Locate the cell with the specified text and output its [X, Y] center coordinate. 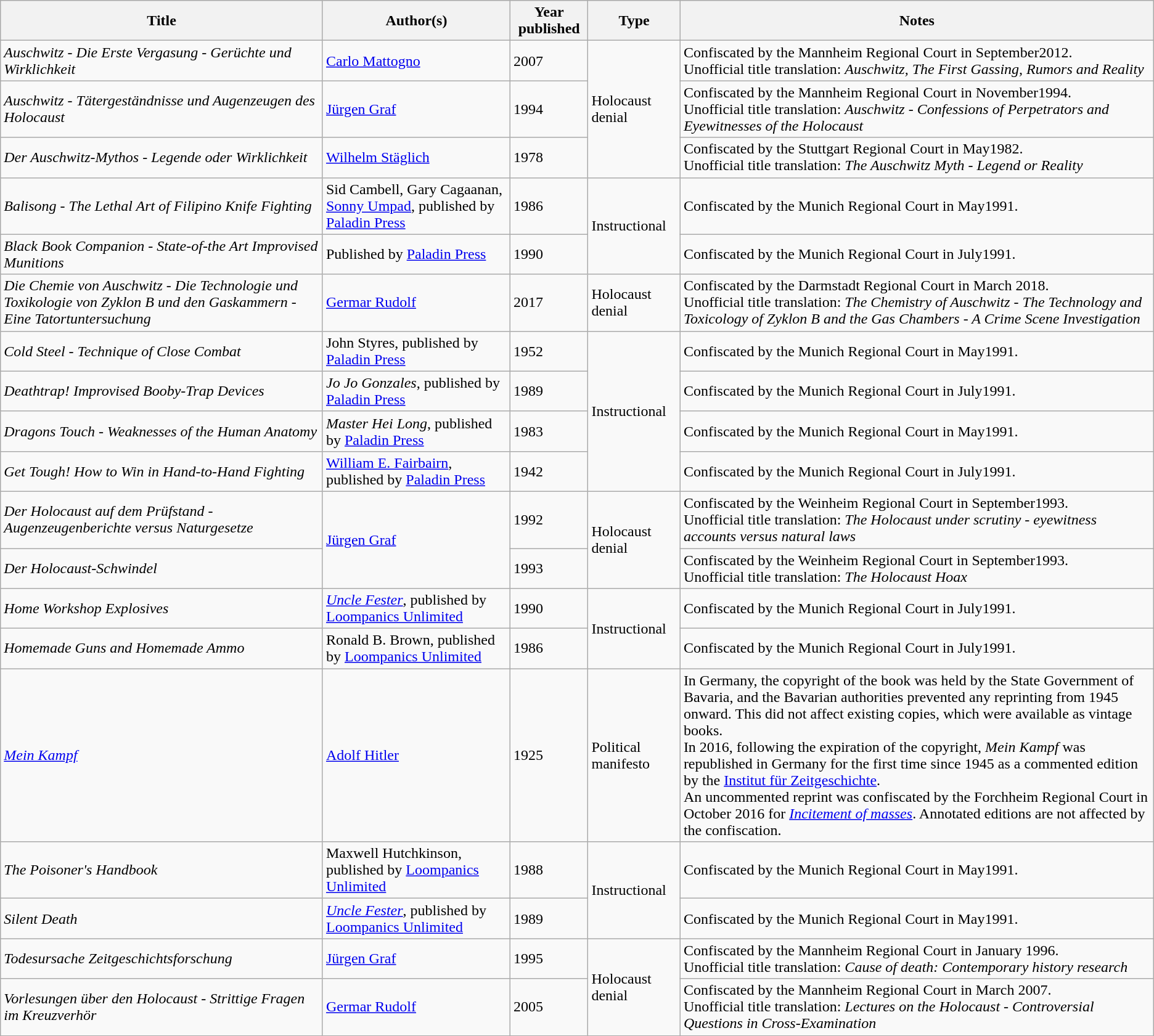
1942 [549, 471]
Home Workshop Explosives [162, 609]
Year published [549, 21]
Adolf Hitler [416, 756]
1925 [549, 756]
1992 [549, 520]
1988 [549, 870]
Dragons Touch - Weaknesses of the Human Anatomy [162, 431]
Wilhelm Stäglich [416, 158]
Confiscated by the Mannheim Regional Court in January 1996.Unofficial title translation: Cause of death: Contemporary history research [917, 959]
2005 [549, 1007]
Confiscated by the Stuttgart Regional Court in May1982.Unofficial title translation: The Auschwitz Myth - Legend or Reality [917, 158]
William E. Fairbairn, published by Paladin Press [416, 471]
Balisong - The Lethal Art of Filipino Knife Fighting [162, 206]
Carlo Mattogno [416, 60]
Der Auschwitz-Mythos - Legende oder Wirklichkeit [162, 158]
Auschwitz - Tätergeständnisse und Augenzeugen des Holocaust [162, 109]
1952 [549, 351]
1994 [549, 109]
Auschwitz - Die Erste Vergasung - Gerüchte und Wirklichkeit [162, 60]
Maxwell Hutchkinson, published by Loompanics Unlimited [416, 870]
Die Chemie von Auschwitz - Die Technologie und Toxikologie von Zyklon B und den Gaskammern - Eine Tatortuntersuchung [162, 303]
Silent Death [162, 918]
John Styres, published by Paladin Press [416, 351]
Confiscated by the Mannheim Regional Court in September2012.Unofficial title translation: Auschwitz, The First Gassing, Rumors and Reality [917, 60]
1983 [549, 431]
Sid Cambell, Gary Cagaanan, Sonny Umpad, published by Paladin Press [416, 206]
Get Tough! How to Win in Hand-to-Hand Fighting [162, 471]
Homemade Guns and Homemade Ammo [162, 648]
Notes [917, 21]
Confiscated by the Weinheim Regional Court in September1993.Unofficial title translation: The Holocaust Hoax [917, 568]
Deathtrap! Improvised Booby-Trap Devices [162, 391]
Ronald B. Brown, published by Loompanics Unlimited [416, 648]
Vorlesungen über den Holocaust - Strittige Fragen im Kreuzverhör [162, 1007]
Jo Jo Gonzales, published by Paladin Press [416, 391]
2017 [549, 303]
Todesursache Zeitgeschichtsforschung [162, 959]
Master Hei Long, published by Paladin Press [416, 431]
Author(s) [416, 21]
Political manifesto [634, 756]
Title [162, 21]
2007 [549, 60]
Type [634, 21]
Black Book Companion - State-of-the Art Improvised Munitions [162, 254]
1978 [549, 158]
1995 [549, 959]
The Poisoner's Handbook [162, 870]
Cold Steel - Technique of Close Combat [162, 351]
Der Holocaust-Schwindel [162, 568]
Published by Paladin Press [416, 254]
Der Holocaust auf dem Prüfstand - Augenzeugenberichte versus Naturgesetze [162, 520]
Mein Kampf [162, 756]
1993 [549, 568]
